From the cell containing the given text, extract its center point as [x, y] coordinate. 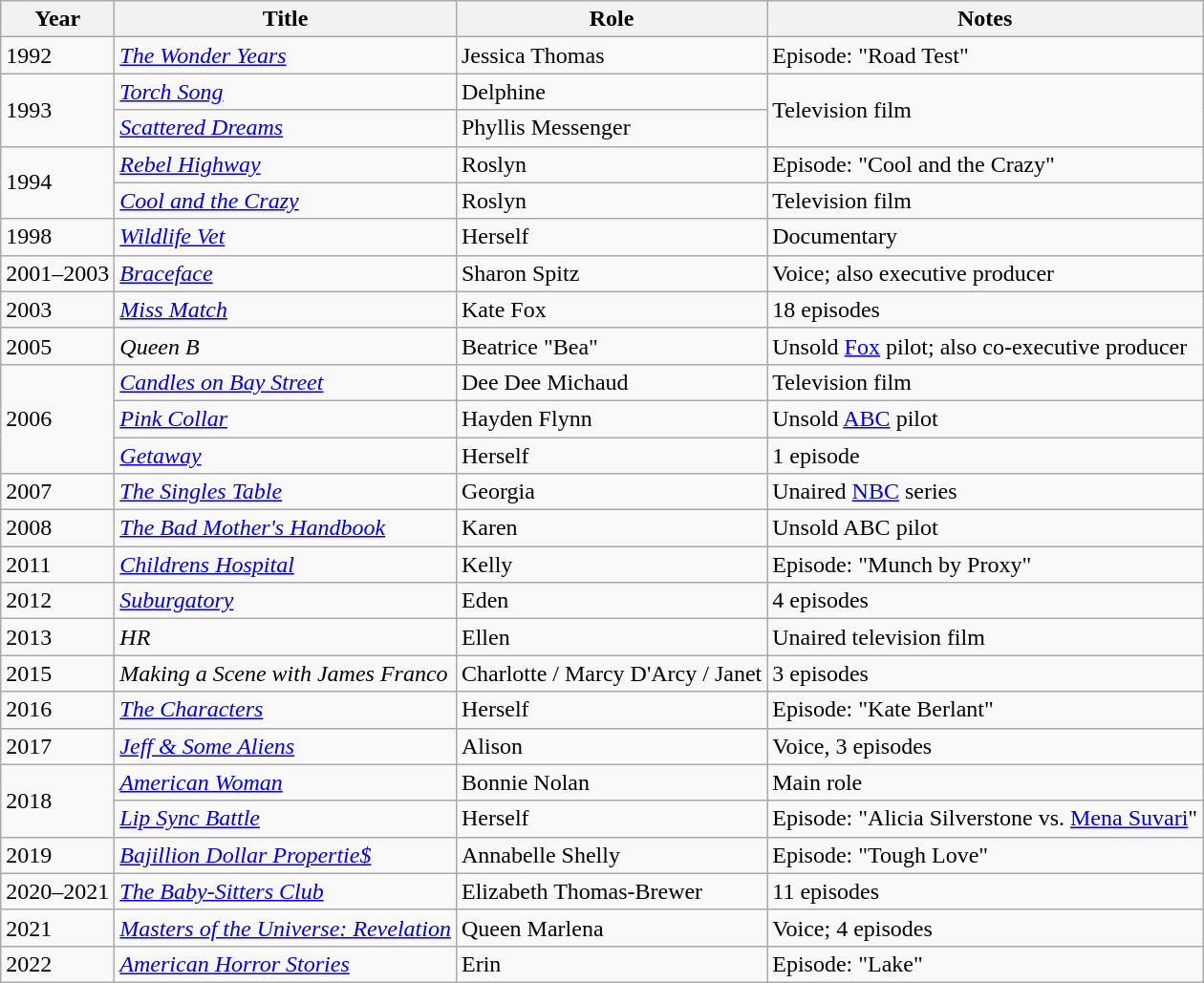
1998 [57, 237]
Unaired NBC series [985, 492]
2017 [57, 746]
Delphine [612, 92]
Notes [985, 19]
Episode: "Munch by Proxy" [985, 565]
2008 [57, 528]
2011 [57, 565]
Miss Match [286, 310]
Episode: "Road Test" [985, 55]
Sharon Spitz [612, 273]
Phyllis Messenger [612, 128]
Braceface [286, 273]
Queen Marlena [612, 928]
Voice, 3 episodes [985, 746]
Hayden Flynn [612, 418]
Queen B [286, 346]
Charlotte / Marcy D'Arcy / Janet [612, 673]
Masters of the Universe: Revelation [286, 928]
Candles on Bay Street [286, 382]
Ellen [612, 637]
Episode: "Lake" [985, 964]
Scattered Dreams [286, 128]
American Horror Stories [286, 964]
Unsold Fox pilot; also co-executive producer [985, 346]
Pink Collar [286, 418]
2013 [57, 637]
2005 [57, 346]
2018 [57, 801]
Childrens Hospital [286, 565]
Episode: "Cool and the Crazy" [985, 164]
Georgia [612, 492]
Role [612, 19]
2006 [57, 418]
Kelly [612, 565]
The Wonder Years [286, 55]
The Baby-Sitters Club [286, 891]
2019 [57, 855]
1993 [57, 110]
HR [286, 637]
Torch Song [286, 92]
Elizabeth Thomas-Brewer [612, 891]
Year [57, 19]
Episode: "Kate Berlant" [985, 710]
2016 [57, 710]
Voice; also executive producer [985, 273]
Eden [612, 601]
The Bad Mother's Handbook [286, 528]
2021 [57, 928]
2012 [57, 601]
Jeff & Some Aliens [286, 746]
American Woman [286, 782]
Voice; 4 episodes [985, 928]
Documentary [985, 237]
Suburgatory [286, 601]
2003 [57, 310]
3 episodes [985, 673]
2022 [57, 964]
Wildlife Vet [286, 237]
2015 [57, 673]
11 episodes [985, 891]
The Singles Table [286, 492]
18 episodes [985, 310]
The Characters [286, 710]
Jessica Thomas [612, 55]
Erin [612, 964]
Episode: "Alicia Silverstone vs. Mena Suvari" [985, 819]
Episode: "Tough Love" [985, 855]
Bonnie Nolan [612, 782]
Annabelle Shelly [612, 855]
1992 [57, 55]
Kate Fox [612, 310]
2001–2003 [57, 273]
Lip Sync Battle [286, 819]
Karen [612, 528]
Title [286, 19]
4 episodes [985, 601]
Making a Scene with James Franco [286, 673]
Main role [985, 782]
Bajillion Dollar Propertie$ [286, 855]
1994 [57, 182]
Cool and the Crazy [286, 201]
Beatrice "Bea" [612, 346]
Getaway [286, 456]
2007 [57, 492]
Unaired television film [985, 637]
Rebel Highway [286, 164]
1 episode [985, 456]
Dee Dee Michaud [612, 382]
Alison [612, 746]
2020–2021 [57, 891]
